Locate the cell with the specified text and output its (x, y) center coordinate. 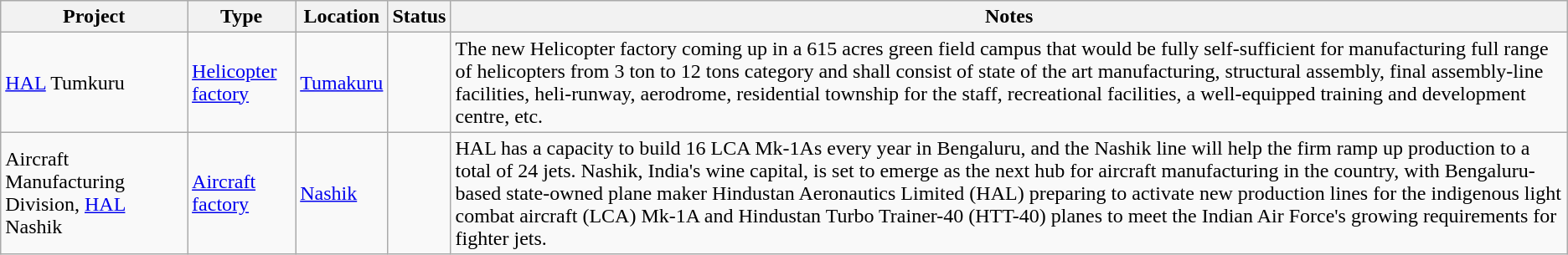
Aircraft Manufacturing Division, HAL Nashik (94, 193)
Type (241, 17)
Helicopter factory (241, 82)
Tumakuru (342, 82)
HAL Tumkuru (94, 82)
Nashik (342, 193)
Status (419, 17)
Project (94, 17)
Aircraft factory (241, 193)
Location (342, 17)
Notes (1008, 17)
